Find where the given text appears and provide that cell's center as (x, y) coordinate. 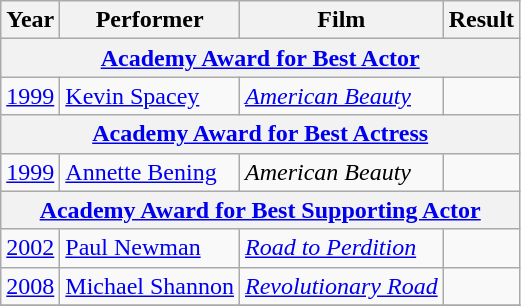
Year (30, 20)
Academy Award for Best Actor (260, 58)
Kevin Spacey (150, 96)
2002 (30, 248)
Road to Perdition (342, 248)
Michael Shannon (150, 286)
Annette Bening (150, 172)
Result (481, 20)
Performer (150, 20)
Film (342, 20)
2008 (30, 286)
Paul Newman (150, 248)
Academy Award for Best Actress (260, 134)
Academy Award for Best Supporting Actor (260, 210)
Revolutionary Road (342, 286)
